Determine the (x, y) coordinate at the center of the cell enclosing the given text.  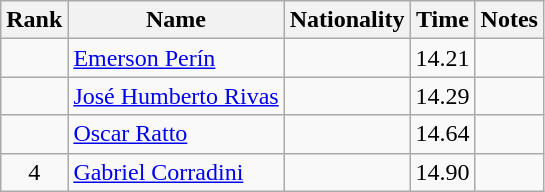
Oscar Ratto (176, 134)
Rank (34, 20)
Name (176, 20)
14.21 (442, 58)
4 (34, 172)
14.29 (442, 96)
Notes (509, 20)
Time (442, 20)
Emerson Perín (176, 58)
Nationality (347, 20)
14.90 (442, 172)
Gabriel Corradini (176, 172)
14.64 (442, 134)
José Humberto Rivas (176, 96)
